Identify which cell holds the provided text, then report its [X, Y] central coordinate. 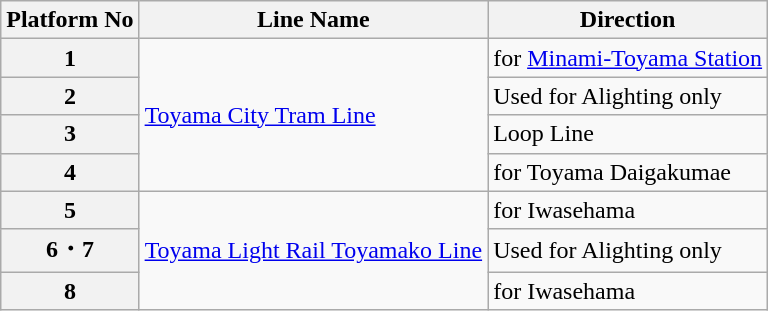
8 [70, 291]
Toyama City Tram Line [314, 115]
6・7 [70, 250]
for Toyama Daigakumae [628, 172]
3 [70, 134]
Loop Line [628, 134]
Direction [628, 20]
for Minami-Toyama Station [628, 58]
1 [70, 58]
Platform No [70, 20]
2 [70, 96]
Line Name [314, 20]
Toyama Light Rail Toyamako Line [314, 250]
4 [70, 172]
5 [70, 210]
